From the cell containing the given text, extract its center point as (X, Y) coordinate. 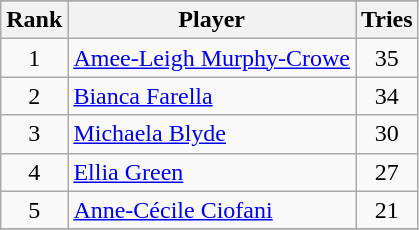
Ellia Green (212, 172)
Michaela Blyde (212, 134)
1 (34, 58)
3 (34, 134)
Tries (388, 20)
35 (388, 58)
Bianca Farella (212, 96)
Amee-Leigh Murphy-Crowe (212, 58)
27 (388, 172)
21 (388, 210)
4 (34, 172)
5 (34, 210)
2 (34, 96)
Anne-Cécile Ciofani (212, 210)
Player (212, 20)
34 (388, 96)
Rank (34, 20)
30 (388, 134)
